Find where the given text appears and provide that cell's center as [x, y] coordinate. 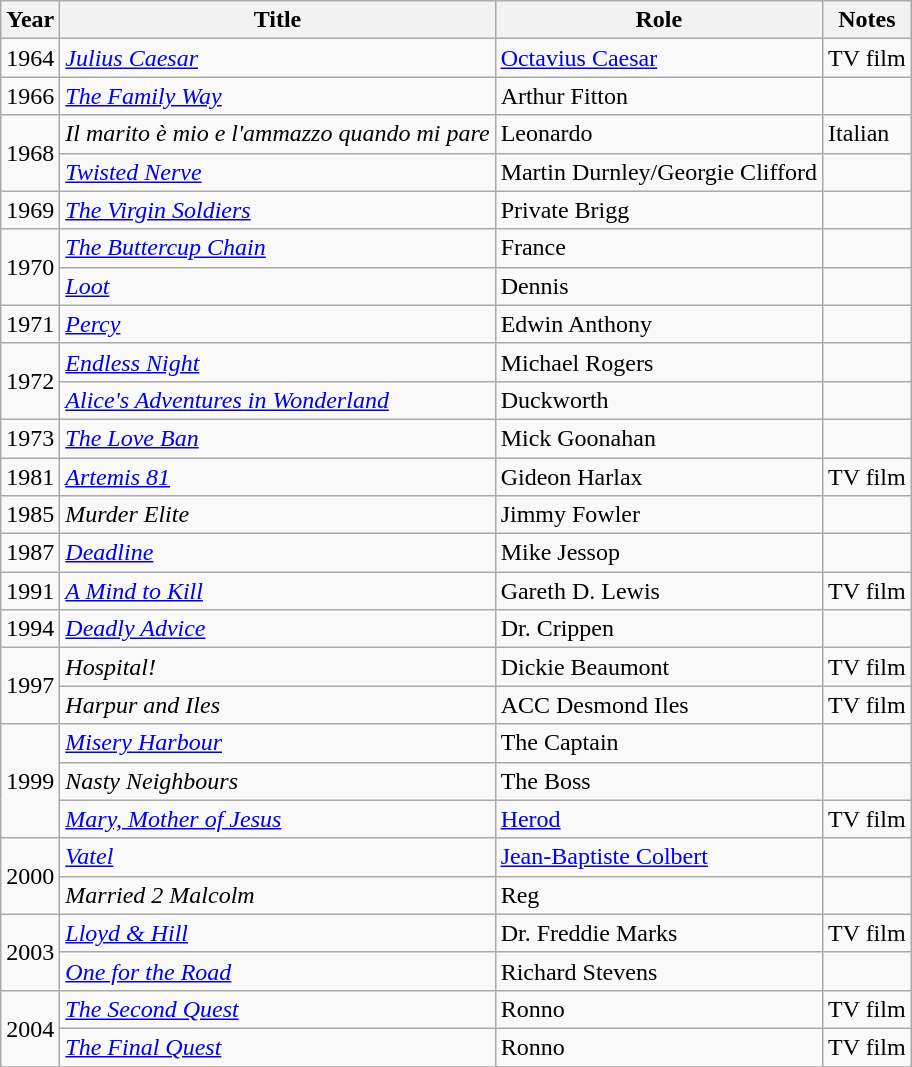
Richard Stevens [658, 971]
Notes [868, 20]
1991 [30, 591]
1973 [30, 438]
1981 [30, 477]
Michael Rogers [658, 362]
1987 [30, 553]
The Virgin Soldiers [278, 210]
Jimmy Fowler [658, 515]
Dr. Freddie Marks [658, 933]
Mary, Mother of Jesus [278, 819]
Private Brigg [658, 210]
1985 [30, 515]
Italian [868, 134]
Murder Elite [278, 515]
1994 [30, 629]
Herod [658, 819]
Title [278, 20]
The Boss [658, 781]
The Second Quest [278, 1009]
Loot [278, 286]
Endless Night [278, 362]
Octavius Caesar [658, 58]
Mike Jessop [658, 553]
Lloyd & Hill [278, 933]
1964 [30, 58]
1971 [30, 324]
Year [30, 20]
Reg [658, 895]
Gideon Harlax [658, 477]
Nasty Neighbours [278, 781]
Jean-Baptiste Colbert [658, 857]
2000 [30, 876]
Vatel [278, 857]
The Love Ban [278, 438]
Artemis 81 [278, 477]
Deadline [278, 553]
Il marito è mio e l'ammazzo quando mi pare [278, 134]
The Family Way [278, 96]
1966 [30, 96]
1972 [30, 381]
1997 [30, 686]
Martin Durnley/Georgie Clifford [658, 172]
Hospital! [278, 667]
2003 [30, 952]
1970 [30, 267]
A Mind to Kill [278, 591]
Harpur and Iles [278, 705]
Percy [278, 324]
Mick Goonahan [658, 438]
Edwin Anthony [658, 324]
1969 [30, 210]
1999 [30, 781]
1968 [30, 153]
The Buttercup Chain [278, 248]
ACC Desmond Iles [658, 705]
Married 2 Malcolm [278, 895]
Role [658, 20]
Gareth D. Lewis [658, 591]
France [658, 248]
Leonardo [658, 134]
Arthur Fitton [658, 96]
The Captain [658, 743]
Alice's Adventures in Wonderland [278, 400]
The Final Quest [278, 1047]
Julius Caesar [278, 58]
Deadly Advice [278, 629]
Dennis [658, 286]
Duckworth [658, 400]
Misery Harbour [278, 743]
Dickie Beaumont [658, 667]
Dr. Crippen [658, 629]
Twisted Nerve [278, 172]
2004 [30, 1028]
One for the Road [278, 971]
